Scan for the cell matching the given text and deliver its [x, y] coordinate at center. 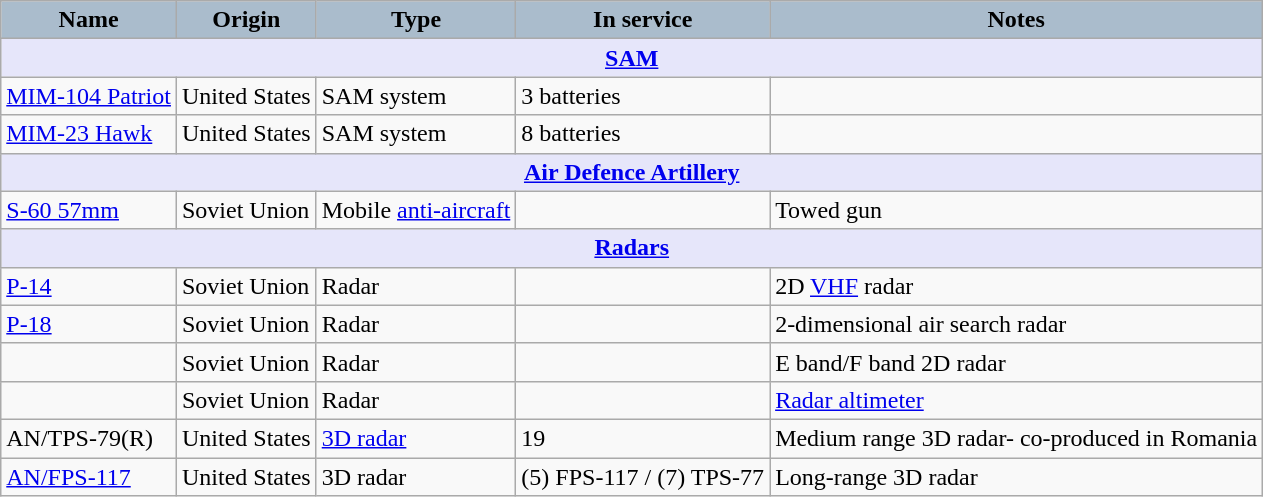
2D VHF radar [1016, 286]
AN/FPS-117 [89, 477]
Mobile anti-aircraft [416, 210]
(5) FPS-117 / (7) TPS-77 [643, 477]
Medium range 3D radar- co-produced in Romania [1016, 438]
MIM-104 Patriot [89, 96]
P-18 [89, 324]
Radar altimeter [1016, 400]
2-dimensional air search radar [1016, 324]
Air Defence Artillery [632, 172]
SAM [632, 58]
8 batteries [643, 134]
Name [89, 20]
AN/TPS-79(R) [89, 438]
Notes [1016, 20]
Radars [632, 248]
MIM-23 Hawk [89, 134]
Origin [246, 20]
P-14 [89, 286]
S-60 57mm [89, 210]
E band/F band 2D radar [1016, 362]
Towed gun [1016, 210]
Type [416, 20]
Long-range 3D radar [1016, 477]
In service [643, 20]
19 [643, 438]
3 batteries [643, 96]
